Search for the cell housing the specified text and yield its (X, Y) center coordinate. 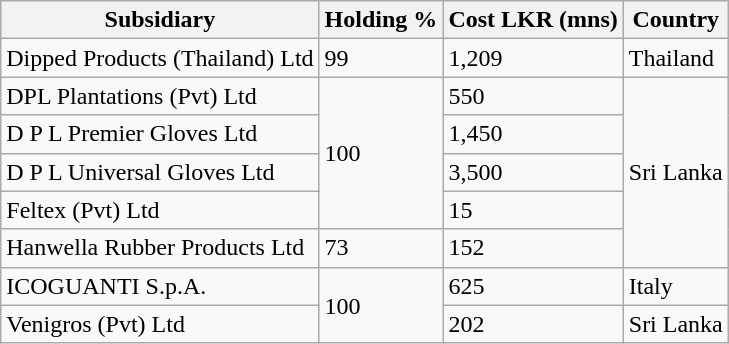
550 (533, 96)
625 (533, 286)
Italy (676, 286)
1,209 (533, 58)
Hanwella Rubber Products Ltd (160, 248)
152 (533, 248)
3,500 (533, 172)
99 (381, 58)
202 (533, 324)
DPL Plantations (Pvt) Ltd (160, 96)
Country (676, 20)
Cost LKR (mns) (533, 20)
D P L Premier Gloves Ltd (160, 134)
Holding % (381, 20)
Dipped Products (Thailand) Ltd (160, 58)
Feltex (Pvt) Ltd (160, 210)
Thailand (676, 58)
73 (381, 248)
Venigros (Pvt) Ltd (160, 324)
ICOGUANTI S.p.A. (160, 286)
Subsidiary (160, 20)
15 (533, 210)
D P L Universal Gloves Ltd (160, 172)
1,450 (533, 134)
